Return (X, Y) of the center of cell containing provided text 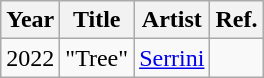
Serrini (172, 58)
"Tree" (97, 58)
2022 (30, 58)
Year (30, 20)
Ref. (236, 20)
Title (97, 20)
Artist (172, 20)
